Return the (X, Y) coordinate for the center point of the cell that contains the specified text.  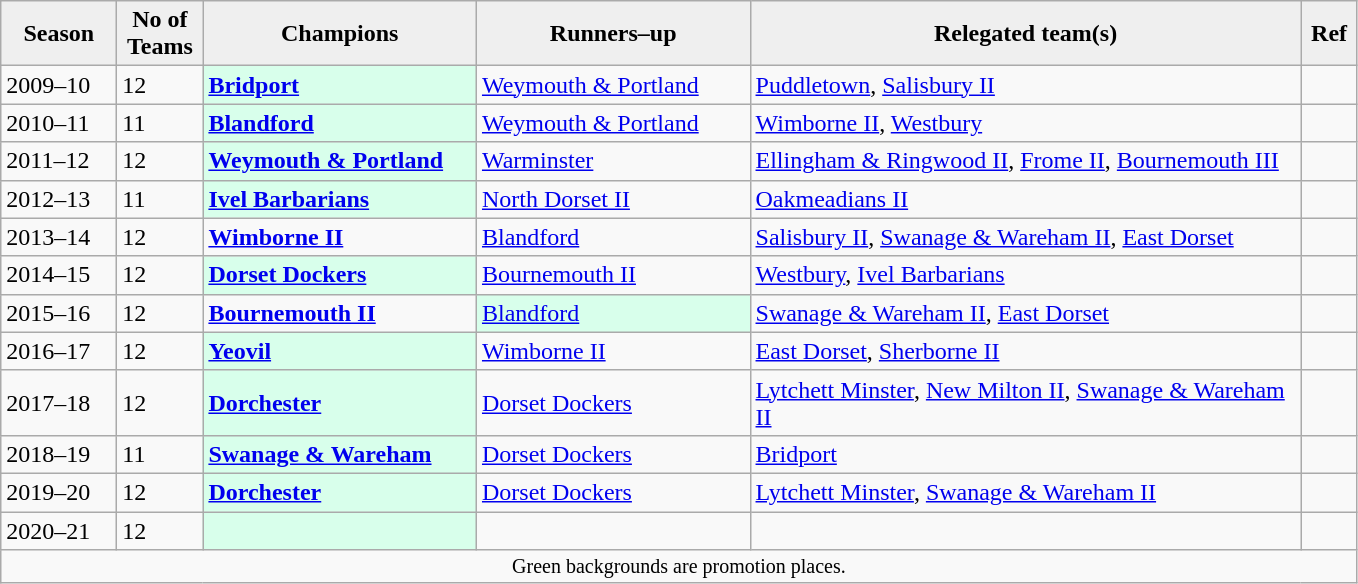
Ellingham & Ringwood II, Frome II, Bournemouth III (1026, 161)
Warminster (613, 161)
Season (59, 34)
2011–12 (59, 161)
Salisbury II, Swanage & Wareham II, East Dorset (1026, 237)
2018–19 (59, 454)
2017–18 (59, 402)
Runners–up (613, 34)
No of Teams (160, 34)
North Dorset II (613, 199)
East Dorset, Sherborne II (1026, 351)
2014–15 (59, 275)
Swanage & Wareham II, East Dorset (1026, 313)
Ref (1329, 34)
Lytchett Minster, Swanage & Wareham II (1026, 492)
Oakmeadians II (1026, 199)
2009–10 (59, 85)
2012–13 (59, 199)
2019–20 (59, 492)
2010–11 (59, 123)
Puddletown, Salisbury II (1026, 85)
Westbury, Ivel Barbarians (1026, 275)
2016–17 (59, 351)
Yeovil (340, 351)
Champions (340, 34)
Green backgrounds are promotion places. (679, 566)
Swanage & Wareham (340, 454)
Wimborne II, Westbury (1026, 123)
Relegated team(s) (1026, 34)
2013–14 (59, 237)
Ivel Barbarians (340, 199)
2015–16 (59, 313)
Lytchett Minster, New Milton II, Swanage & Wareham II (1026, 402)
2020–21 (59, 531)
